Provide the [X, Y] coordinate of the cell's center where the given text is located.  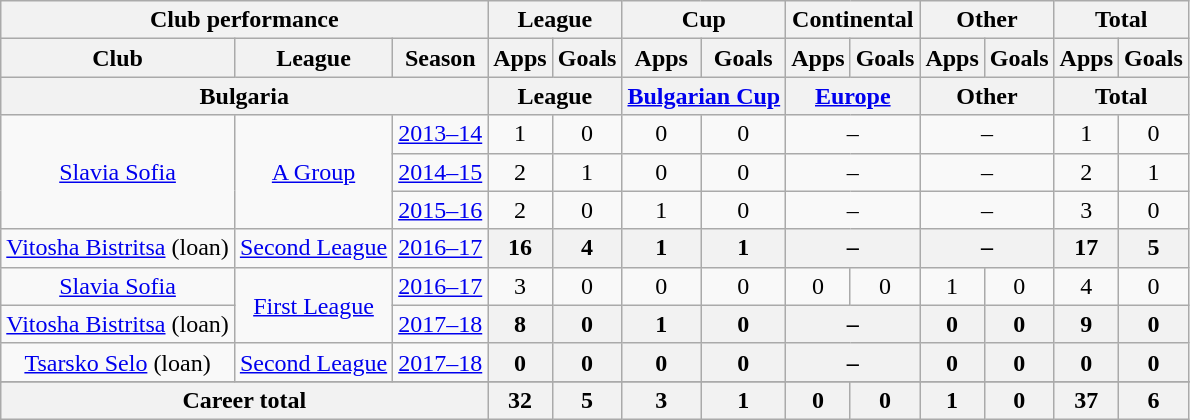
6 [1154, 400]
Club [118, 58]
A Group [313, 172]
Tsarsko Selo (loan) [118, 362]
Bulgaria [244, 96]
16 [520, 248]
2013–14 [440, 134]
32 [520, 400]
Continental [853, 20]
2014–15 [440, 172]
First League [313, 305]
8 [520, 324]
Career total [244, 400]
17 [1086, 248]
Cup [704, 20]
Club performance [244, 20]
Season [440, 58]
Europe [853, 96]
2015–16 [440, 210]
Bulgarian Cup [704, 96]
9 [1086, 324]
37 [1086, 400]
